Detect which cell encompasses the target text, then output its (x, y) center coordinate. 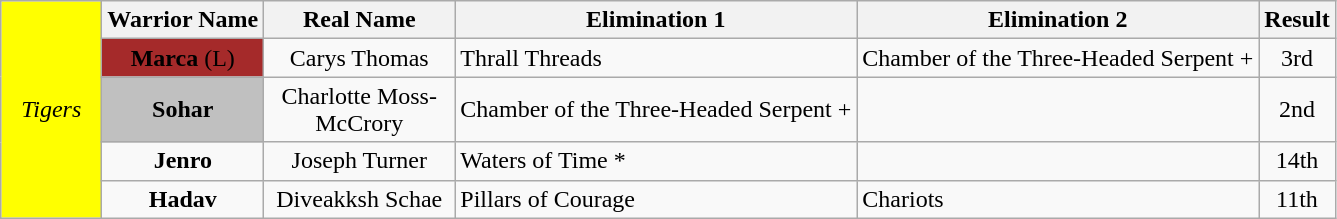
Diveakksh Schae (360, 199)
Marca (L) (183, 58)
Carys Thomas (360, 58)
Hadav (183, 199)
Elimination 1 (656, 20)
Warrior Name (183, 20)
Joseph Turner (360, 161)
Waters of Time * (656, 161)
Jenro (183, 161)
Chariots (1058, 199)
3rd (1297, 58)
Result (1297, 20)
Tigers (52, 110)
Elimination 2 (1058, 20)
Sohar (183, 110)
Thrall Threads (656, 58)
Real Name (360, 20)
14th (1297, 161)
Pillars of Courage (656, 199)
Charlotte Moss-McCrory (360, 110)
11th (1297, 199)
2nd (1297, 110)
